Identify which cell holds the provided text, then report its (x, y) central coordinate. 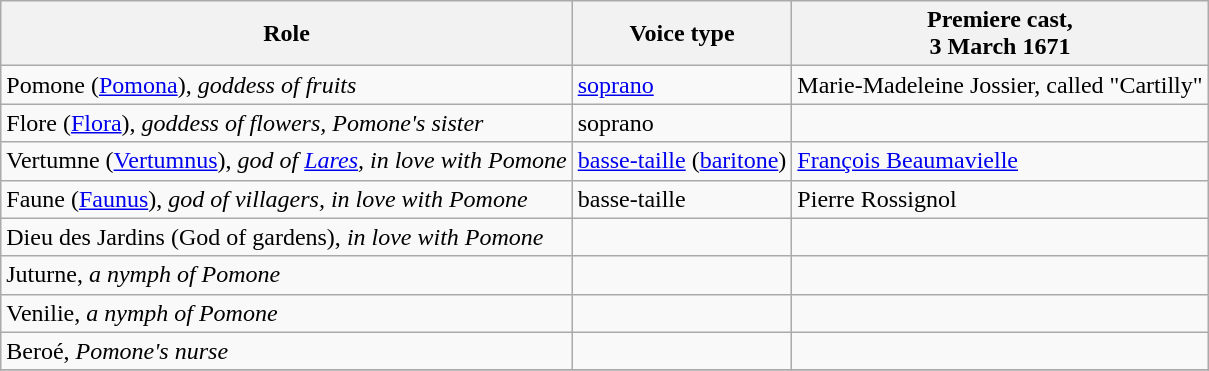
Dieu des Jardins (God of gardens), in love with Pomone (286, 237)
Pomone (Pomona), goddess of fruits (286, 85)
Beroé, Pomone's nurse (286, 351)
Juturne, a nymph of Pomone (286, 275)
basse-taille (682, 199)
Venilie, a nymph of Pomone (286, 313)
Vertumne (Vertumnus), god of Lares, in love with Pomone (286, 161)
François Beaumavielle (1000, 161)
Pierre Rossignol (1000, 199)
Faune (Faunus), god of villagers, in love with Pomone (286, 199)
basse-taille (baritone) (682, 161)
Marie-Madeleine Jossier, called "Cartilly" (1000, 85)
Voice type (682, 34)
Premiere cast,3 March 1671 (1000, 34)
Flore (Flora), goddess of flowers, Pomone's sister (286, 123)
Role (286, 34)
